Pinpoint the cell where the given text exists, returning its (X, Y) midpoint coordinate. 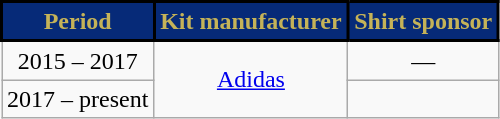
2017 – present (78, 99)
Kit manufacturer (251, 22)
Period (78, 22)
Adidas (251, 80)
— (424, 60)
2015 – 2017 (78, 60)
Shirt sponsor (424, 22)
